Detect which cell encompasses the target text, then output its [x, y] center coordinate. 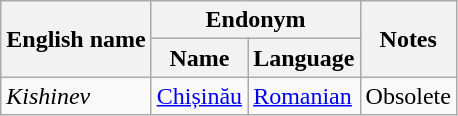
Chișinău [199, 96]
Romanian [304, 96]
Kishinev [76, 96]
Obsolete [408, 96]
Notes [408, 39]
Endonym [256, 20]
English name [76, 39]
Language [304, 58]
Name [199, 58]
